Locate the cell with the specified text and output its [X, Y] center coordinate. 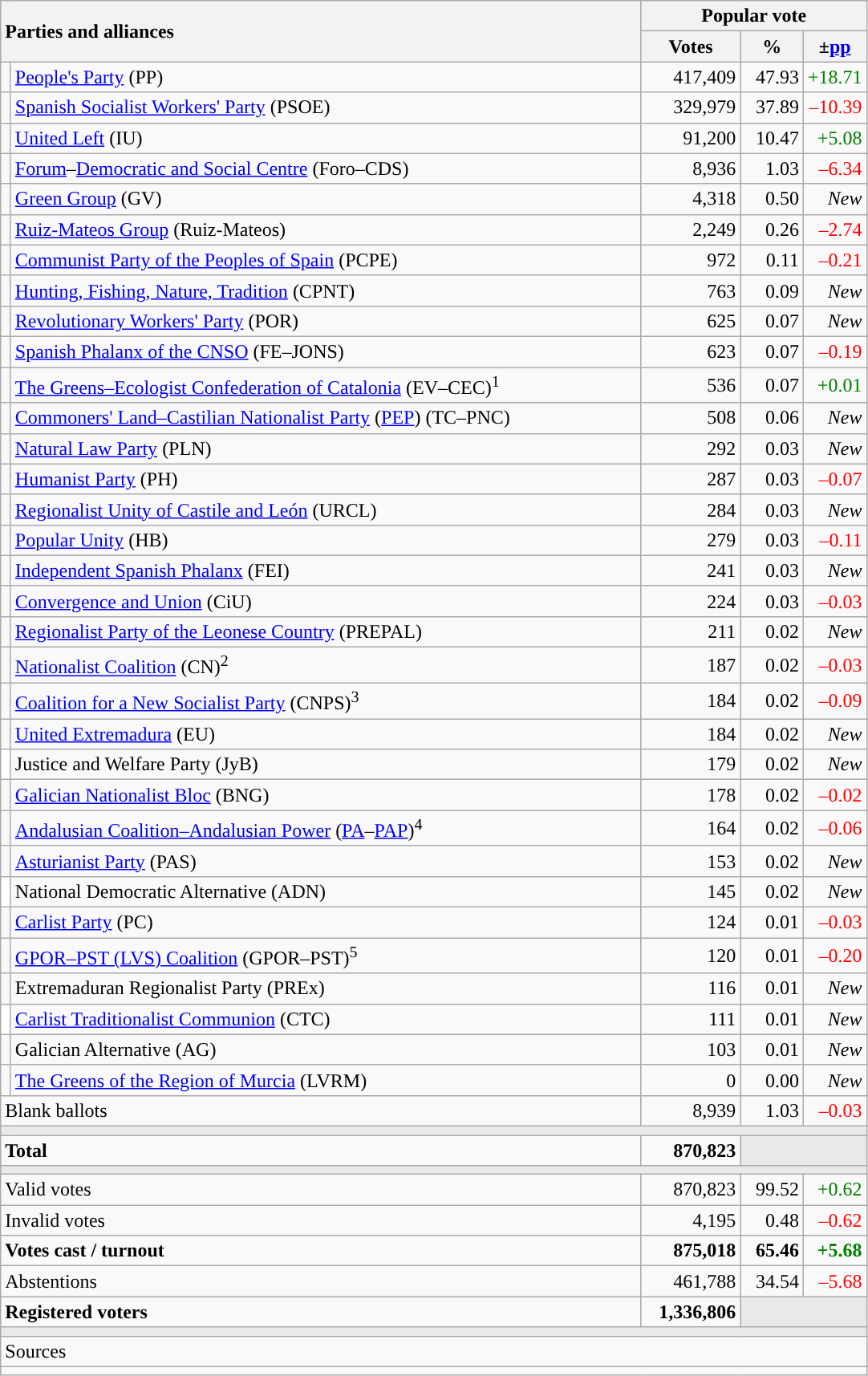
–0.21 [834, 260]
508 [691, 418]
+18.71 [834, 77]
145 [691, 891]
0.50 [772, 199]
Forum–Democratic and Social Centre (Foro–CDS) [326, 168]
279 [691, 540]
Blank ballots [321, 1110]
Valid votes [321, 1190]
Green Group (GV) [326, 199]
120 [691, 956]
±pp [834, 47]
Spanish Socialist Workers' Party (PSOE) [326, 108]
187 [691, 666]
116 [691, 988]
+5.68 [834, 1251]
8,939 [691, 1110]
0.09 [772, 290]
99.52 [772, 1190]
–10.39 [834, 108]
Commoners' Land–Castilian Nationalist Party (PEP) (TC–PNC) [326, 418]
292 [691, 449]
Convergence and Union (CiU) [326, 601]
0.26 [772, 229]
Spanish Phalanx of the CNSO (FE–JONS) [326, 351]
91,200 [691, 138]
Humanist Party (PH) [326, 479]
–2.74 [834, 229]
625 [691, 321]
Andalusian Coalition–Andalusian Power (PA–PAP)4 [326, 828]
Coalition for a New Socialist Party (CNPS)3 [326, 701]
224 [691, 601]
Parties and alliances [321, 31]
Votes [691, 47]
Abstentions [321, 1281]
329,979 [691, 108]
103 [691, 1049]
178 [691, 795]
Popular Unity (HB) [326, 540]
+5.08 [834, 138]
536 [691, 385]
284 [691, 509]
+0.62 [834, 1190]
Galician Alternative (AG) [326, 1049]
GPOR–PST (LVS) Coalition (GPOR–PST)5 [326, 956]
37.89 [772, 108]
4,318 [691, 199]
Revolutionary Workers' Party (POR) [326, 321]
153 [691, 861]
0.48 [772, 1220]
The Greens of the Region of Murcia (LVRM) [326, 1080]
–0.07 [834, 479]
623 [691, 351]
Registered voters [321, 1312]
0 [691, 1080]
972 [691, 260]
111 [691, 1019]
211 [691, 631]
–0.62 [834, 1220]
Nationalist Coalition (CN)2 [326, 666]
–0.02 [834, 795]
National Democratic Alternative (ADN) [326, 891]
8,936 [691, 168]
Carlist Party (PC) [326, 923]
–0.09 [834, 701]
–6.34 [834, 168]
Popular vote [754, 16]
4,195 [691, 1220]
47.93 [772, 77]
Natural Law Party (PLN) [326, 449]
–5.68 [834, 1281]
The Greens–Ecologist Confederation of Catalonia (EV–CEC)1 [326, 385]
Asturianist Party (PAS) [326, 861]
People's Party (PP) [326, 77]
124 [691, 923]
179 [691, 765]
164 [691, 828]
0.06 [772, 418]
Carlist Traditionalist Communion (CTC) [326, 1019]
Hunting, Fishing, Nature, Tradition (CPNT) [326, 290]
10.47 [772, 138]
875,018 [691, 1251]
Independent Spanish Phalanx (FEI) [326, 570]
United Extremadura (EU) [326, 734]
461,788 [691, 1281]
763 [691, 290]
65.46 [772, 1251]
Total [321, 1151]
Extremaduran Regionalist Party (PREx) [326, 988]
% [772, 47]
–0.11 [834, 540]
1,336,806 [691, 1312]
Ruiz-Mateos Group (Ruiz-Mateos) [326, 229]
0.00 [772, 1080]
Regionalist Party of the Leonese Country (PREPAL) [326, 631]
287 [691, 479]
417,409 [691, 77]
Invalid votes [321, 1220]
Votes cast / turnout [321, 1251]
Galician Nationalist Bloc (BNG) [326, 795]
241 [691, 570]
2,249 [691, 229]
Communist Party of the Peoples of Spain (PCPE) [326, 260]
–0.06 [834, 828]
–0.19 [834, 351]
Sources [433, 1351]
34.54 [772, 1281]
Justice and Welfare Party (JyB) [326, 765]
+0.01 [834, 385]
0.11 [772, 260]
Regionalist Unity of Castile and León (URCL) [326, 509]
United Left (IU) [326, 138]
–0.20 [834, 956]
